Return the [x, y] coordinate for the center point of the cell that contains the specified text.  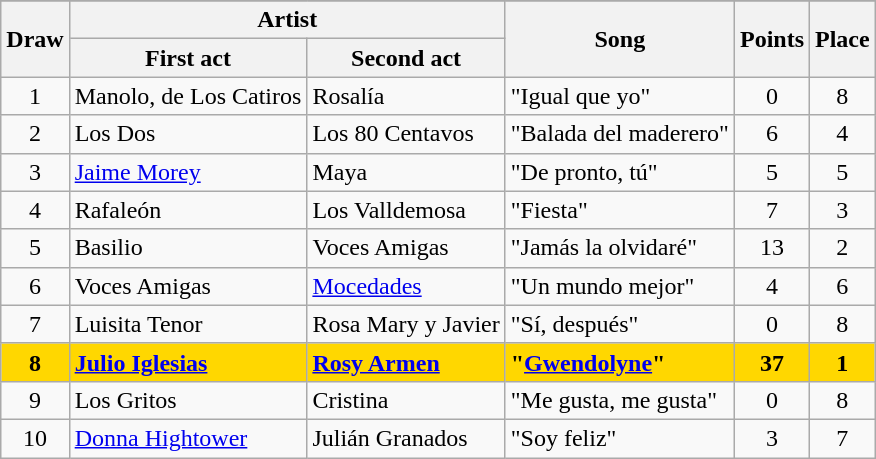
Donna Hightower [188, 438]
Los Dos [188, 134]
Place [843, 39]
Jaime Morey [188, 172]
Basilio [188, 248]
"Igual que yo" [620, 96]
"Un mundo mejor" [620, 286]
Maya [406, 172]
"Fiesta" [620, 210]
10 [35, 438]
"Soy feliz" [620, 438]
Julián Granados [406, 438]
Artist [287, 20]
Los 80 Centavos [406, 134]
Manolo, de Los Catiros [188, 96]
"Gwendolyne" [620, 362]
Rafaleón [188, 210]
First act [188, 58]
Julio Iglesias [188, 362]
Rosa Mary y Javier [406, 324]
9 [35, 400]
"Balada del maderero" [620, 134]
"Jamás la olvidaré" [620, 248]
Points [772, 39]
37 [772, 362]
"Me gusta, me gusta" [620, 400]
Rosy Armen [406, 362]
Rosalía [406, 96]
Los Valldemosa [406, 210]
Song [620, 39]
Los Gritos [188, 400]
Second act [406, 58]
Mocedades [406, 286]
Cristina [406, 400]
Luisita Tenor [188, 324]
"Sí, después" [620, 324]
13 [772, 248]
"De pronto, tú" [620, 172]
Draw [35, 39]
